For the text-containing cell, return its midpoint in (X, Y) coordinate format. 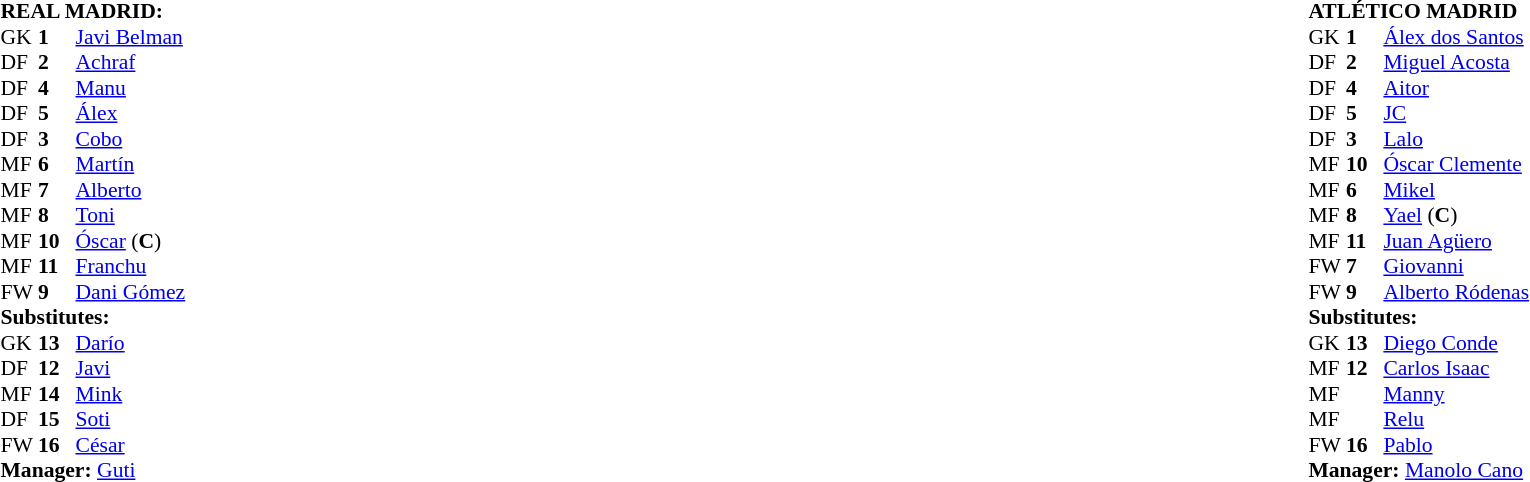
Alberto (131, 190)
Achraf (131, 63)
Giovanni (1456, 267)
Aitor (1456, 88)
Álex (131, 113)
Diego Conde (1456, 343)
Álex dos Santos (1456, 37)
15 (57, 419)
JC (1456, 113)
Manu (131, 88)
Miguel Acosta (1456, 63)
Soti (131, 419)
Alberto Ródenas (1456, 292)
Mink (131, 394)
Lalo (1456, 139)
Relu (1456, 419)
Pablo (1456, 445)
14 (57, 394)
Mikel (1456, 190)
Franchu (131, 267)
César (131, 445)
Javi Belman (131, 37)
Martín (131, 165)
Juan Agüero (1456, 241)
Manny (1456, 394)
Dani Gómez (131, 292)
Toni (131, 215)
Óscar (C) (131, 241)
Cobo (131, 139)
Óscar Clemente (1456, 165)
Darío (131, 343)
Carlos Isaac (1456, 369)
Javi (131, 369)
Yael (C) (1456, 215)
